Scan for the cell matching the given text and deliver its [X, Y] coordinate at center. 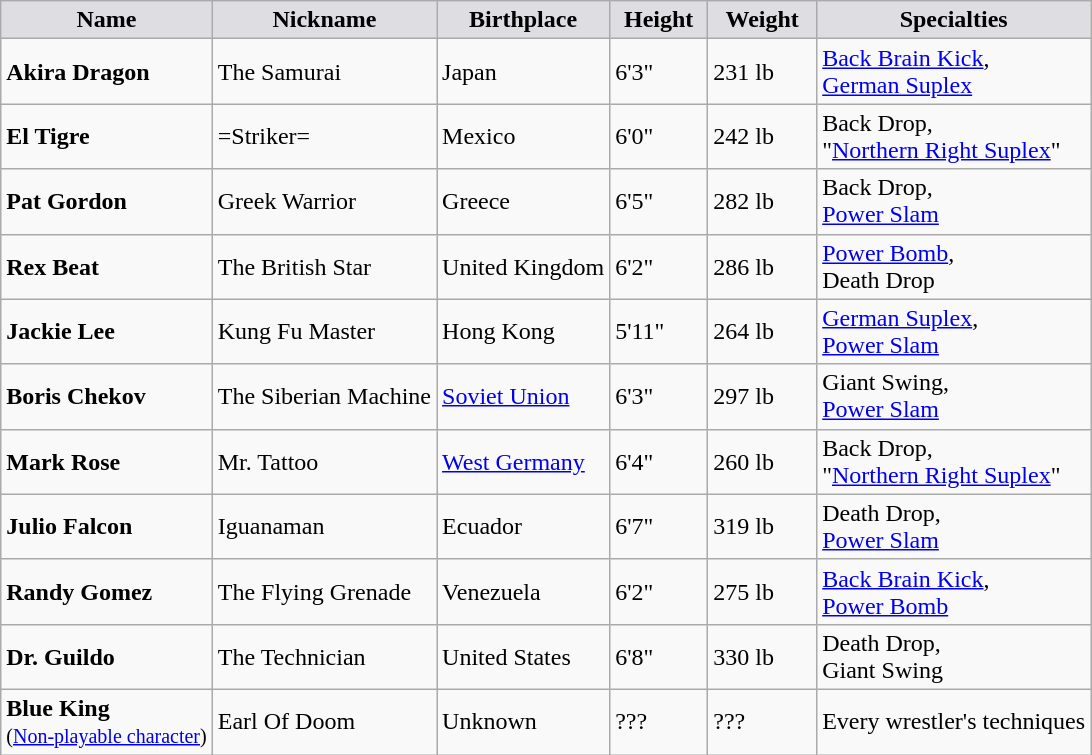
Hong Kong [524, 332]
Birthplace [524, 20]
Mark Rose [106, 462]
Every wrestler's techniques [954, 722]
Back Brain Kick,Power Bomb [954, 592]
The British Star [324, 266]
6'8" [659, 656]
Back Drop,Power Slam [954, 202]
319 lb [762, 526]
Japan [524, 72]
Name [106, 20]
Weight [762, 20]
Iguanaman [324, 526]
Earl Of Doom [324, 722]
242 lb [762, 136]
United Kingdom [524, 266]
The Flying Grenade [324, 592]
Kung Fu Master [324, 332]
Pat Gordon [106, 202]
286 lb [762, 266]
Mexico [524, 136]
6'7" [659, 526]
Jackie Lee [106, 332]
Greece [524, 202]
United States [524, 656]
Power Bomb,Death Drop [954, 266]
6'0" [659, 136]
264 lb [762, 332]
Giant Swing,Power Slam [954, 396]
Death Drop,Power Slam [954, 526]
Dr. Guildo [106, 656]
The Samurai [324, 72]
Blue King(Non-playable character) [106, 722]
330 lb [762, 656]
260 lb [762, 462]
The Siberian Machine [324, 396]
Mr. Tattoo [324, 462]
Height [659, 20]
6'4" [659, 462]
231 lb [762, 72]
Boris Chekov [106, 396]
5'11" [659, 332]
Randy Gomez [106, 592]
6'5" [659, 202]
West Germany [524, 462]
Death Drop,Giant Swing [954, 656]
Venezuela [524, 592]
=Striker= [324, 136]
German Suplex,Power Slam [954, 332]
Back Brain Kick,German Suplex [954, 72]
275 lb [762, 592]
The Technician [324, 656]
Akira Dragon [106, 72]
Rex Beat [106, 266]
El Tigre [106, 136]
282 lb [762, 202]
Greek Warrior [324, 202]
Unknown [524, 722]
Nickname [324, 20]
Soviet Union [524, 396]
Specialties [954, 20]
Julio Falcon [106, 526]
297 lb [762, 396]
Ecuador [524, 526]
